Search for the cell housing the specified text and yield its (x, y) center coordinate. 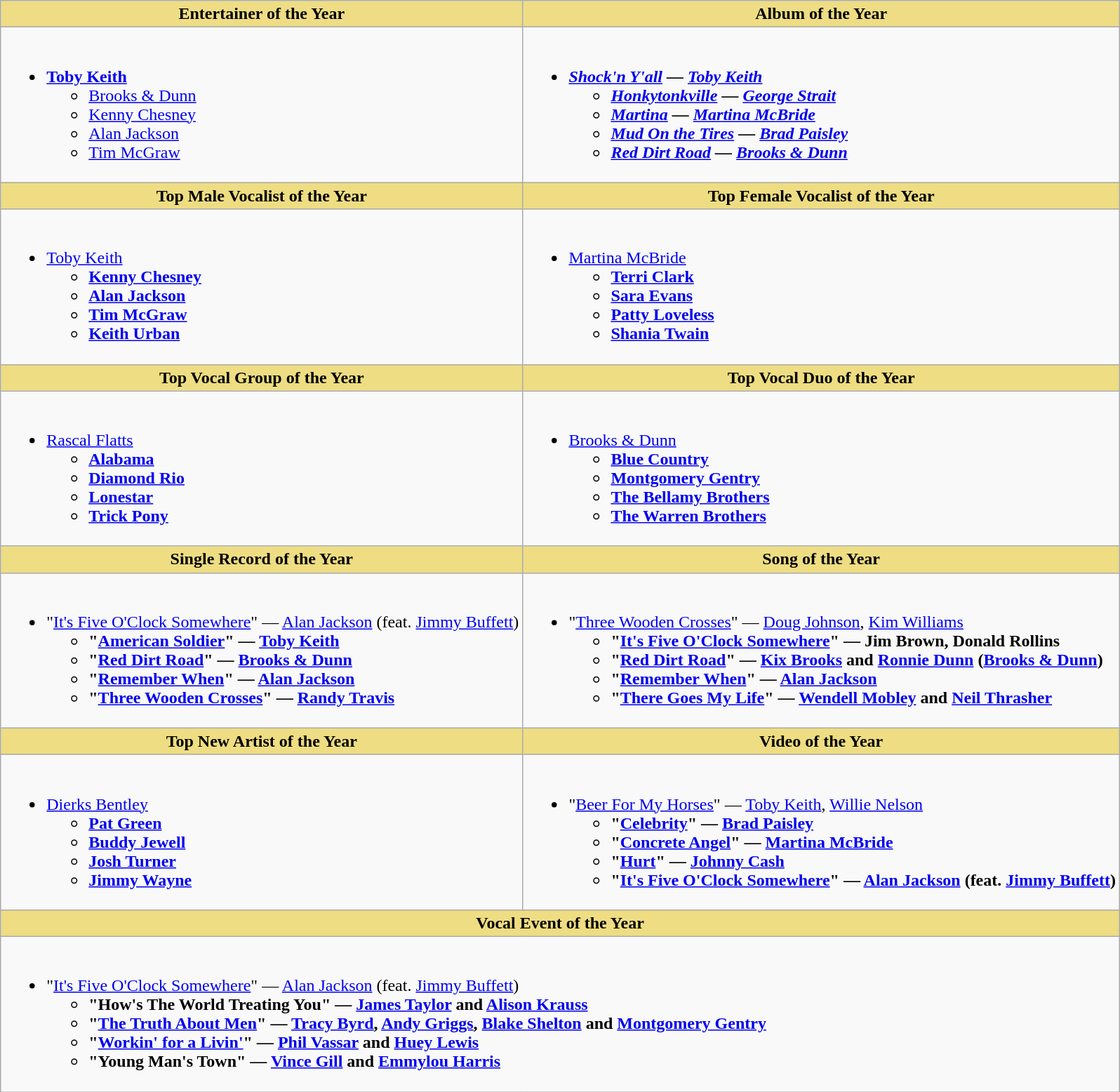
Top Male Vocalist of the Year (262, 196)
Song of the Year (821, 559)
Vocal Event of the Year (560, 923)
Top Vocal Group of the Year (262, 378)
Dierks BentleyPat GreenBuddy JewellJosh TurnerJimmy Wayne (262, 832)
Shock'n Y'all — Toby KeithHonkytonkville — George StraitMartina — Martina McBrideMud On the Tires — Brad PaisleyRed Dirt Road — Brooks & Dunn (821, 105)
Martina McBrideTerri ClarkSara EvansPatty LovelessShania Twain (821, 286)
Rascal FlattsAlabamaDiamond RioLonestarTrick Pony (262, 469)
Top New Artist of the Year (262, 741)
Album of the Year (821, 14)
Brooks & DunnBlue CountryMontgomery GentryThe Bellamy BrothersThe Warren Brothers (821, 469)
Toby KeithBrooks & DunnKenny ChesneyAlan JacksonTim McGraw (262, 105)
Top Female Vocalist of the Year (821, 196)
Toby KeithKenny ChesneyAlan JacksonTim McGrawKeith Urban (262, 286)
Video of the Year (821, 741)
Single Record of the Year (262, 559)
Entertainer of the Year (262, 14)
Top Vocal Duo of the Year (821, 378)
